Determine the (x, y) coordinate at the center of the cell enclosing the given text.  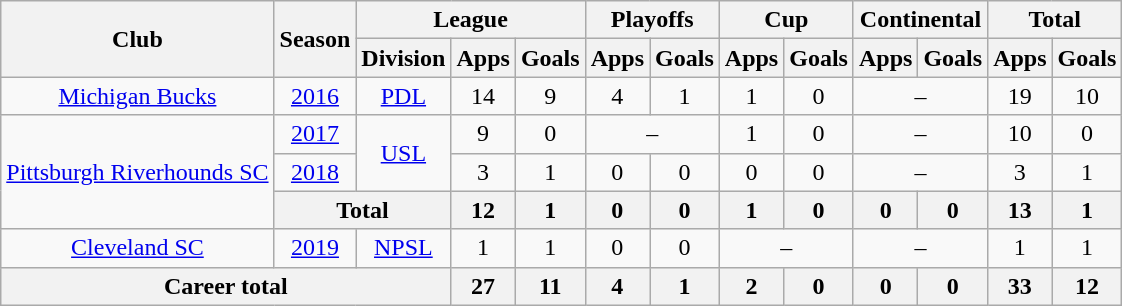
2018 (315, 172)
Season (315, 39)
2017 (315, 134)
Playoffs (652, 20)
2019 (315, 248)
Club (138, 39)
PDL (404, 96)
USL (404, 153)
33 (1020, 286)
Michigan Bucks (138, 96)
14 (483, 96)
2 (751, 286)
League (470, 20)
Career total (226, 286)
Division (404, 58)
19 (1020, 96)
Cup (786, 20)
NPSL (404, 248)
Cleveland SC (138, 248)
27 (483, 286)
13 (1020, 210)
11 (550, 286)
Continental (920, 20)
2016 (315, 96)
Pittsburgh Riverhounds SC (138, 172)
